Output the (X, Y) coordinate of the center of the cell containing the given text.  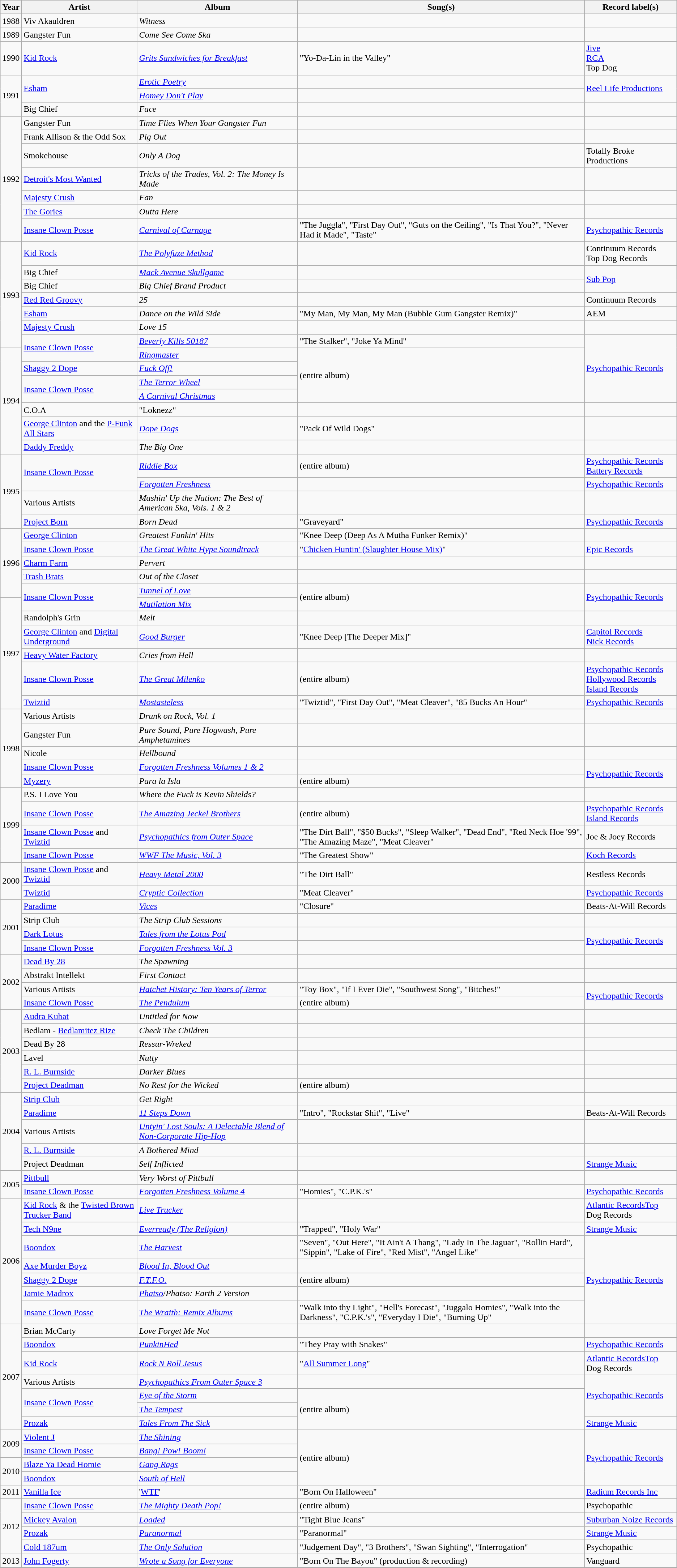
No Rest for the Wicked (217, 1085)
Love Forget Me Not (217, 1331)
1995 (11, 491)
Forgotten Freshness Volumes 1 & 2 (217, 767)
The Big One (217, 447)
Carnival of Carnage (217, 230)
Untitled for Now (217, 1017)
Live Trucker (217, 1210)
Nicole (80, 753)
Koch Records (631, 855)
"Born On The Bayou" (production & recording) (441, 1561)
George Clinton and the P-Funk All Stars (80, 428)
Daddy Freddy (80, 447)
Bedlam - Bedlamitez Rize (80, 1030)
1996 (11, 563)
2003 (11, 1051)
Witness (217, 21)
Check The Children (217, 1030)
Pig Out (217, 137)
Good Burger (217, 636)
2002 (11, 982)
Audra Kubat (80, 1017)
"Judgement Day", "3 Brothers", "Swan Sighting", "Interrogation" (441, 1547)
Trash Brats (80, 577)
The Pendulum (217, 1003)
South of Hell (217, 1478)
Para la Isla (217, 781)
2013 (11, 1561)
2009 (11, 1444)
1988 (11, 21)
P.S. I Love You (80, 795)
Gang Rags (217, 1464)
"Walk into thy Light", "Hell's Forecast", "Juggalo Homies", "Walk into the Darkness", "C.P.K.'s", "Everyday I Die", "Burning Up" (441, 1312)
1997 (11, 653)
Smokehouse (80, 155)
George Clinton (80, 535)
"Pack Of Wild Dogs" (441, 428)
Self Inflicted (217, 1164)
"Intro", "Rockstar Shit", "Live" (441, 1113)
Nutty (217, 1058)
Detroit's Most Wanted (80, 179)
Jamie Madrox (80, 1294)
2006 (11, 1261)
Phatso/Phatso: Earth 2 Version (217, 1294)
Continuum Records (631, 300)
Riddle Box (217, 466)
Abstrakt Intellekt (80, 975)
Hellbound (217, 753)
Blood In, Blood Out (217, 1266)
"Born On Halloween" (441, 1492)
Come See Come Ska (217, 35)
Psychopathic RecordsBattery Records (631, 466)
Restless Records (631, 874)
Hatchet History: Ten Years of Terror (217, 989)
Cold 187um (80, 1547)
2004 (11, 1132)
2001 (11, 927)
"Toy Box", "If I Ever Die", "Southwest Song", "Bitches!" (441, 989)
"Homies", "C.P.K.'s" (441, 1191)
25 (217, 300)
The Only Solution (217, 1547)
"Trapped", "Holy War" (441, 1229)
Fan (217, 197)
Psychopathics from Outer Space (217, 837)
The Polyfuze Method (217, 254)
Viv Akauldren (80, 21)
Psychopathic RecordsIsland Records (631, 813)
Heavy Water Factory (80, 655)
2012 (11, 1526)
A Bothered Mind (217, 1150)
The Great White Hype Soundtrack (217, 549)
George Clinton and Digital Underground (80, 636)
Dark Lotus (80, 934)
Continuum RecordsTop Dog Records (631, 254)
Radium Records Inc (631, 1492)
Tales from the Lotus Pod (217, 934)
The Strip Club Sessions (217, 920)
Charm Farm (80, 563)
Big Chief Brand Product (217, 286)
Forgotten Freshness Vol. 3 (217, 948)
Tricks of the Trades, Vol. 2: The Money Is Made (217, 179)
Pervert (217, 563)
"Chicken Huntin' (Slaughter House Mix)" (441, 549)
Wrote a Song for Everyone (217, 1561)
1992 (11, 179)
Grits Sandwiches for Breakfast (217, 58)
Blaze Ya Dead Homie (80, 1464)
Violent J (80, 1437)
Record label(s) (631, 7)
Forgotten Freshness (217, 484)
"Graveyard" (441, 522)
Mack Avenue Skullgame (217, 272)
Kid Rock & the Twisted Brown Trucker Band (80, 1210)
Melt (217, 618)
Reel Life Productions (631, 89)
The Gories (80, 212)
The Terror Wheel (217, 382)
Brian McCarty (80, 1331)
Greatest Funkin' Hits (217, 535)
Epic Records (631, 549)
PunkinHed (217, 1345)
Forgotten Freshness Volume 4 (217, 1191)
Tunnel of Love (217, 590)
1989 (11, 35)
Mutilation Mix (217, 604)
"Knee Deep [The Deeper Mix]" (441, 636)
"Loknezz" (217, 410)
1991 (11, 95)
First Contact (217, 975)
Suburban Noize Records (631, 1520)
"My Man, My Man, My Man (Bubble Gum Gangster Remix)" (441, 313)
Mashin' Up the Nation: The Best of American Ska, Vols. 1 & 2 (217, 503)
"They Pray with Snakes" (441, 1345)
2010 (11, 1471)
2005 (11, 1184)
The Tempest (217, 1409)
Totally Broke Productions (631, 155)
"Seven", "Out Here", "It Ain't A Thang", "Lady In The Jaguar", "Rollin Hard", "Sippin", "Lake of Fire", "Red Mist", "Angel Like" (441, 1247)
Artist (80, 7)
Get Right (217, 1099)
"The Dirt Ball", "$50 Bucks", "Sleep Walker", "Dead End", "Red Neck Hoe '99", "The Amazing Maze", "Meat Cleaver" (441, 837)
"The Dirt Ball" (441, 874)
1994 (11, 401)
Lavel (80, 1058)
"The Juggla", "First Day Out", "Guts on the Ceiling", "Is That You?", "Never Had it Made", "Taste" (441, 230)
"The Stalker", "Joke Ya Mind" (441, 341)
"The Greatest Show" (441, 855)
Only A Dog (217, 155)
"Yo-Da-Lin in the Valley" (441, 58)
The Amazing Jeckel Brothers (217, 813)
Heavy Metal 2000 (217, 874)
Sub Pop (631, 279)
AEM (631, 313)
Drunk on Rock, Vol. 1 (217, 716)
Pure Sound, Pure Hogwash, Pure Amphetamines (217, 735)
Frank Allison & the Odd Sox (80, 137)
Love 15 (217, 327)
"All Summer Long" (441, 1363)
Year (11, 7)
F.T.F.O. (217, 1280)
Joe & Joey Records (631, 837)
Loaded (217, 1520)
The Mighty Death Pop! (217, 1506)
Red Red Groovy (80, 300)
Paranormal (217, 1533)
Psychopathic RecordsHollywood RecordsIsland Records (631, 679)
Bang! Pow! Boom! (217, 1450)
Vanilla Ice (80, 1492)
'WTF' (217, 1492)
JiveRCATop Dog (631, 58)
The Harvest (217, 1247)
Born Dead (217, 522)
John Fogerty (80, 1561)
Song(s) (441, 7)
Cryptic Collection (217, 893)
Psychopathics From Outer Space 3 (217, 1382)
"Closure" (441, 906)
2011 (11, 1492)
WWF The Music, Vol. 3 (217, 855)
Project Born (80, 522)
Darker Blues (217, 1072)
"Twiztid", "First Day Out", "Meat Cleaver", "85 Bucks An Hour" (441, 702)
Dance on the Wild Side (217, 313)
2000 (11, 881)
"Meat Cleaver" (441, 893)
Beverly Kills 50187 (217, 341)
The Great Milenko (217, 679)
The Wraith: Remix Albums (217, 1312)
"Tight Blue Jeans" (441, 1520)
1998 (11, 748)
Dope Dogs (217, 428)
Myzery (80, 781)
Erotic Poetry (217, 82)
Vices (217, 906)
Randolph's Grin (80, 618)
Face (217, 109)
C.O.A (80, 410)
Time Flies When Your Gangster Fun (217, 123)
The Spawning (217, 961)
Ringmaster (217, 355)
Mickey Avalon (80, 1520)
Capitol RecordsNick Records (631, 636)
Very Worst of Pittbull (217, 1178)
"Knee Deep (Deep As A Mutha Funker Remix)" (441, 535)
Outta Here (217, 212)
Album (217, 7)
Homey Don't Play (217, 95)
Tech N9ne (80, 1229)
Out of the Closet (217, 577)
A Carnival Christmas (217, 396)
Untyin' Lost Souls: A Delectable Blend of Non-Corporate Hip-Hop (217, 1132)
Pittbull (80, 1178)
1999 (11, 825)
Tales From The Sick (217, 1423)
Mostasteless (217, 702)
Eye of the Storm (217, 1396)
"Paranormal" (441, 1533)
Cries from Hell (217, 655)
Rock N Roll Jesus (217, 1363)
Where the Fuck is Kevin Shields? (217, 795)
Ressur-Wreked (217, 1044)
1990 (11, 58)
1993 (11, 295)
2007 (11, 1377)
Vanguard (631, 1561)
11 Steps Down (217, 1113)
Axe Murder Boyz (80, 1266)
Everready (The Religion) (217, 1229)
The Shining (217, 1437)
Fuck Off! (217, 368)
